Pinpoint the cell where the given text exists, returning its (x, y) midpoint coordinate. 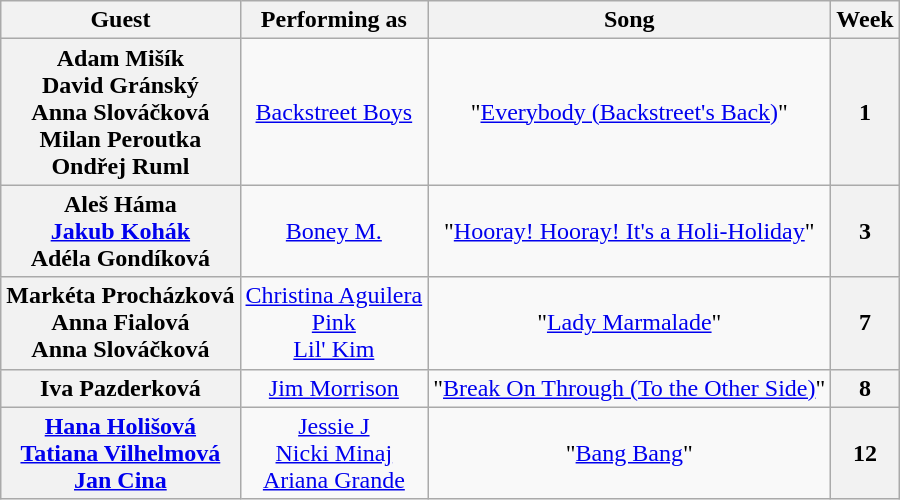
Christina AguileraPinkLil' Kim (334, 323)
"Bang Bang" (630, 453)
Iva Pazderková (120, 388)
Jim Morrison (334, 388)
Performing as (334, 20)
Hana HolišováTatiana VilhelmováJan Cina (120, 453)
Boney M. (334, 231)
"Everybody (Backstreet's Back)" (630, 112)
8 (865, 388)
Markéta ProcházkováAnna FialováAnna Slováčková (120, 323)
"Break On Through (To the Other Side)" (630, 388)
12 (865, 453)
Week (865, 20)
"Lady Marmalade" (630, 323)
Jessie JNicki MinajAriana Grande (334, 453)
Backstreet Boys (334, 112)
"Hooray! Hooray! It's a Holi-Holiday" (630, 231)
Song (630, 20)
Aleš HámaJakub KohákAdéla Gondíková (120, 231)
Guest (120, 20)
7 (865, 323)
Adam MišíkDavid GránskýAnna SlováčkováMilan PeroutkaOndřej Ruml (120, 112)
1 (865, 112)
3 (865, 231)
